Find where the given text appears and provide that cell's center as (x, y) coordinate. 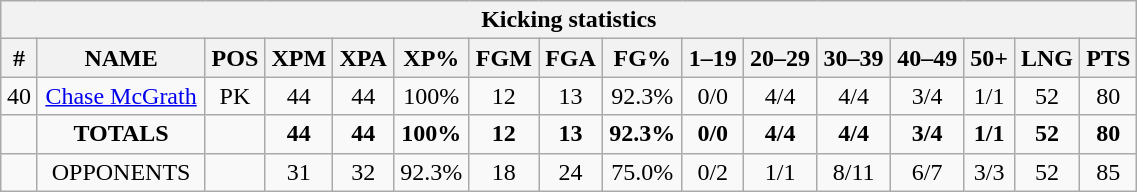
Kicking statistics (569, 20)
6/7 (927, 172)
NAME (121, 58)
XPA (364, 58)
40–49 (927, 58)
XPM (299, 58)
# (19, 58)
FG% (642, 58)
OPPONENTS (121, 172)
TOTALS (121, 134)
1–19 (712, 58)
LNG (1046, 58)
24 (571, 172)
PTS (1108, 58)
50+ (989, 58)
20–29 (780, 58)
3/3 (989, 172)
FGM (504, 58)
75.0% (642, 172)
0/2 (712, 172)
40 (19, 96)
XP% (432, 58)
18 (504, 172)
Chase McGrath (121, 96)
8/11 (854, 172)
31 (299, 172)
FGA (571, 58)
85 (1108, 172)
32 (364, 172)
PK (235, 96)
30–39 (854, 58)
POS (235, 58)
